Return (x, y) of the center of cell containing provided text 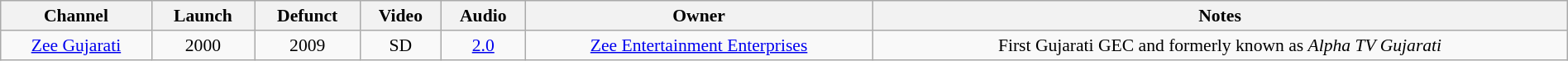
SD (400, 45)
Notes (1220, 16)
2009 (308, 45)
Audio (483, 16)
Zee Gujarati (76, 45)
Video (400, 16)
First Gujarati GEC and formerly known as Alpha TV Gujarati (1220, 45)
2000 (203, 45)
Launch (203, 16)
Zee Entertainment Enterprises (698, 45)
Owner (698, 16)
Defunct (308, 16)
2.0 (483, 45)
Channel (76, 16)
